For the text-containing cell, return its midpoint in [X, Y] coordinate format. 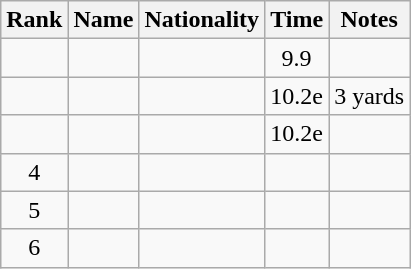
Nationality [202, 20]
Name [104, 20]
4 [34, 172]
5 [34, 210]
Time [297, 20]
3 yards [370, 96]
9.9 [297, 58]
6 [34, 248]
Notes [370, 20]
Rank [34, 20]
